Find where the given text appears and provide that cell's center as (X, Y) coordinate. 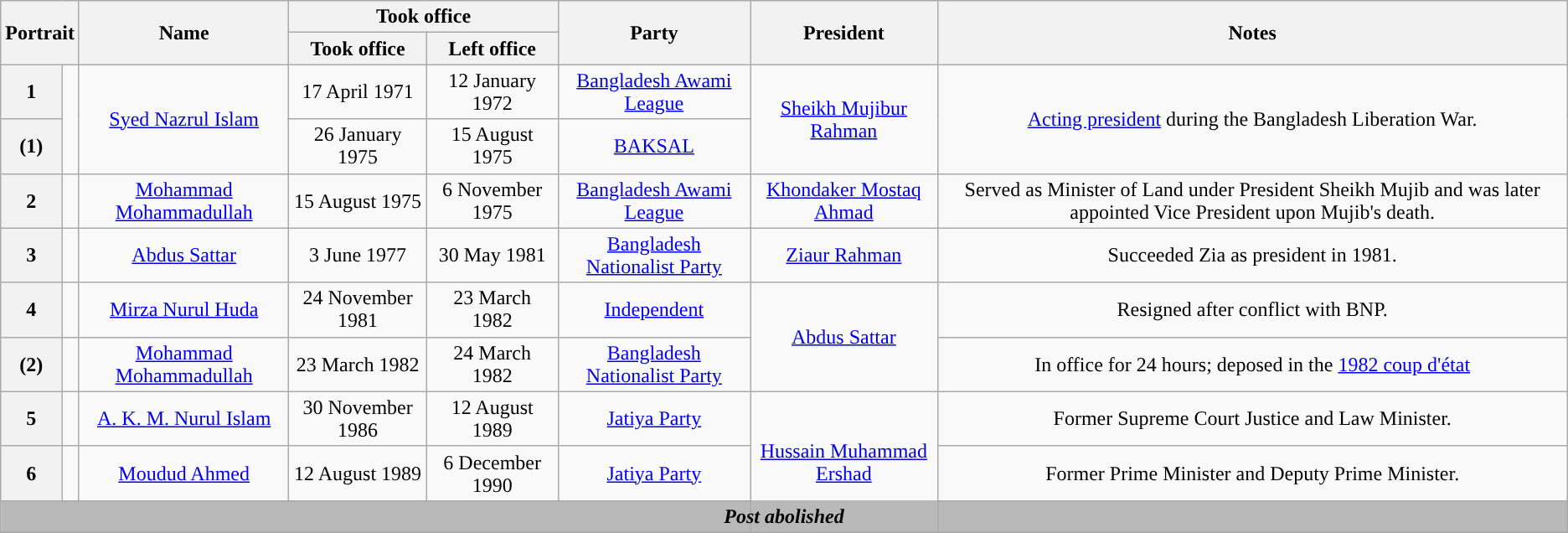
Succeeded Zia as president in 1981. (1252, 255)
Post abolished (784, 516)
6 December 1990 (493, 473)
A. K. M. Nurul Islam (183, 419)
3 June 1977 (358, 255)
1 (32, 92)
24 November 1981 (358, 310)
Ziaur Rahman (844, 255)
(1) (32, 146)
5 (32, 419)
Party (653, 33)
2 (32, 201)
26 January 1975 (358, 146)
Syed Nazrul Islam (183, 119)
4 (32, 310)
24 March 1982 (493, 364)
17 April 1971 (358, 92)
Moudud Ahmed (183, 473)
Former Prime Minister and Deputy Prime Minister. (1252, 473)
Mirza Nurul Huda (183, 310)
Left office (493, 49)
Name (183, 33)
6 (32, 473)
30 May 1981 (493, 255)
President (844, 33)
Acting president during the Bangladesh Liberation War. (1252, 119)
Notes (1252, 33)
12 January 1972 (493, 92)
Portrait (40, 33)
Khondaker Mostaq Ahmad (844, 201)
BAKSAL (653, 146)
Former Supreme Court Justice and Law Minister. (1252, 419)
(2) (32, 364)
In office for 24 hours; deposed in the 1982 coup d'état (1252, 364)
Hussain Muhammad Ershad (844, 462)
Independent (653, 310)
30 November 1986 (358, 419)
Resigned after conflict with BNP. (1252, 310)
Sheikh Mujibur Rahman (844, 119)
Served as Minister of Land under President Sheikh Mujib and was later appointed Vice President upon Mujib's death. (1252, 201)
6 November 1975 (493, 201)
3 (32, 255)
